Determine the [x, y] coordinate at the center of the cell enclosing the given text.  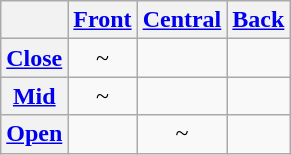
Back [258, 20]
Close [34, 58]
Open [34, 134]
Mid [34, 96]
Central [182, 20]
Front [102, 20]
